Pinpoint the cell where the given text exists, returning its (x, y) midpoint coordinate. 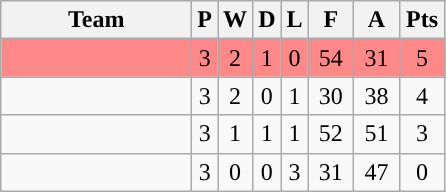
51 (377, 134)
W (236, 20)
D (267, 20)
52 (331, 134)
F (331, 20)
5 (422, 58)
38 (377, 96)
A (377, 20)
54 (331, 58)
47 (377, 172)
30 (331, 96)
Pts (422, 20)
Team (96, 20)
L (294, 20)
4 (422, 96)
P (205, 20)
